Find where the given text appears and provide that cell's center as [X, Y] coordinate. 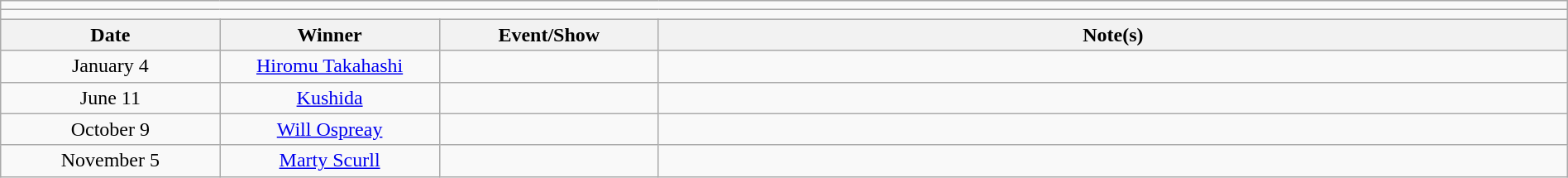
January 4 [111, 66]
Date [111, 35]
Winner [329, 35]
Kushida [329, 98]
Marty Scurll [329, 161]
October 9 [111, 129]
Will Ospreay [329, 129]
June 11 [111, 98]
Event/Show [549, 35]
Note(s) [1113, 35]
November 5 [111, 161]
Hiromu Takahashi [329, 66]
